Find where the given text appears and provide that cell's center as [X, Y] coordinate. 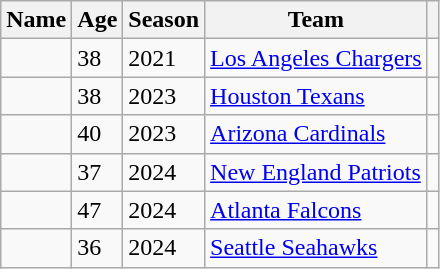
New England Patriots [316, 172]
47 [98, 210]
Arizona Cardinals [316, 134]
37 [98, 172]
Seattle Seahawks [316, 248]
Los Angeles Chargers [316, 58]
Season [164, 20]
Name [36, 20]
40 [98, 134]
2021 [164, 58]
36 [98, 248]
Houston Texans [316, 96]
Age [98, 20]
Atlanta Falcons [316, 210]
Team [316, 20]
